Return the (x, y) coordinate for the center point of the cell that contains the specified text.  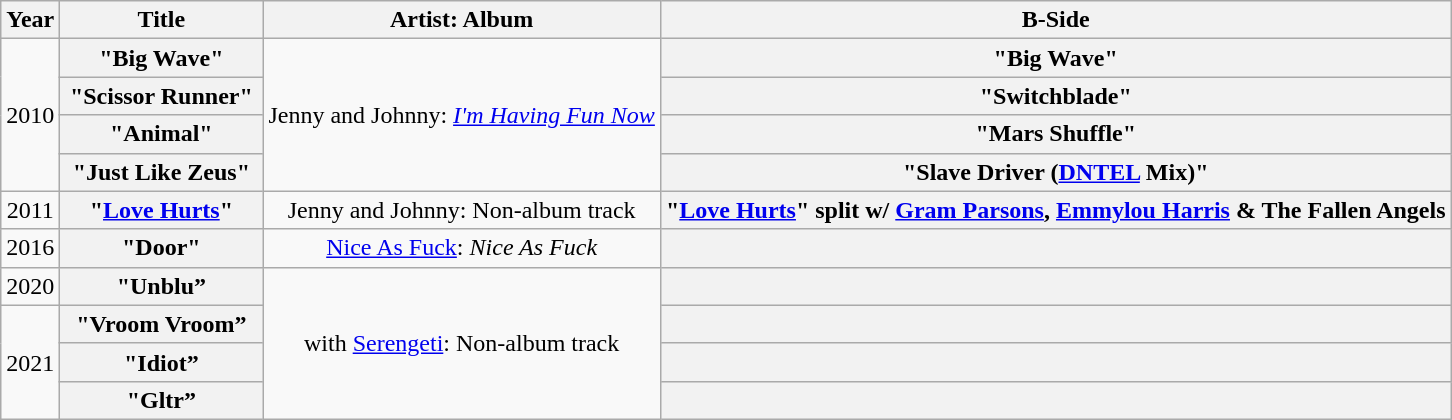
B-Side (1056, 20)
2010 (30, 115)
2016 (30, 248)
"Love Hurts" split w/ Gram Parsons, Emmylou Harris & The Fallen Angels (1056, 210)
"Animal" (162, 134)
2020 (30, 286)
Artist: Album (462, 20)
"Just Like Zeus" (162, 172)
"Gltr” (162, 400)
Jenny and Johnny: Non-album track (462, 210)
"Switchblade" (1056, 96)
"Slave Driver (DNTEL Mix)" (1056, 172)
"Unblu” (162, 286)
"Door" (162, 248)
"Vroom Vroom” (162, 324)
2011 (30, 210)
2021 (30, 362)
"Love Hurts" (162, 210)
Jenny and Johnny: I'm Having Fun Now (462, 115)
"Scissor Runner" (162, 96)
Title (162, 20)
"Mars Shuffle" (1056, 134)
Nice As Fuck: Nice As Fuck (462, 248)
with Serengeti: Non-album track (462, 343)
"Idiot” (162, 362)
Year (30, 20)
